Output the [X, Y] coordinate of the center of the cell containing the given text.  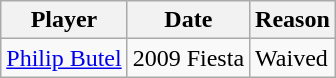
Player [64, 20]
Date [188, 20]
Reason [293, 20]
2009 Fiesta [188, 58]
Waived [293, 58]
Philip Butel [64, 58]
